Identify which cell holds the provided text, then report its [X, Y] central coordinate. 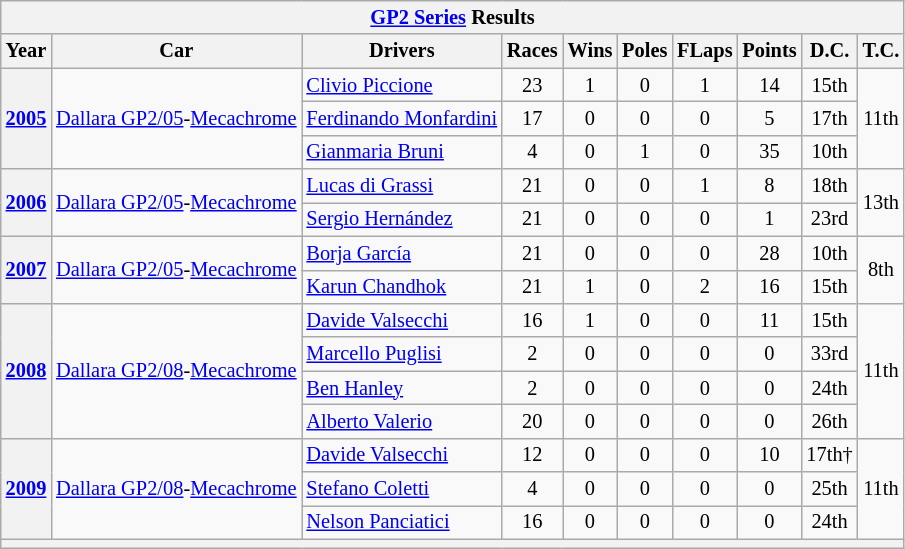
Karun Chandhok [402, 287]
33rd [829, 354]
Races [532, 51]
14 [769, 85]
2005 [26, 118]
Ben Hanley [402, 388]
2008 [26, 370]
2009 [26, 488]
35 [769, 152]
Drivers [402, 51]
Car [176, 51]
2006 [26, 202]
GP2 Series Results [453, 17]
Stefano Coletti [402, 489]
17th† [829, 455]
Ferdinando Monfardini [402, 118]
17 [532, 118]
11 [769, 320]
2007 [26, 270]
Borja García [402, 253]
26th [829, 421]
25th [829, 489]
8th [882, 270]
20 [532, 421]
10 [769, 455]
Gianmaria Bruni [402, 152]
17th [829, 118]
18th [829, 186]
Marcello Puglisi [402, 354]
28 [769, 253]
8 [769, 186]
Points [769, 51]
Alberto Valerio [402, 421]
T.C. [882, 51]
Sergio Hernández [402, 219]
12 [532, 455]
Nelson Panciatici [402, 522]
5 [769, 118]
Wins [590, 51]
23 [532, 85]
D.C. [829, 51]
FLaps [704, 51]
23rd [829, 219]
Lucas di Grassi [402, 186]
Year [26, 51]
Poles [644, 51]
13th [882, 202]
Clivio Piccione [402, 85]
